Determine the (x, y) coordinate at the center of the cell enclosing the given text.  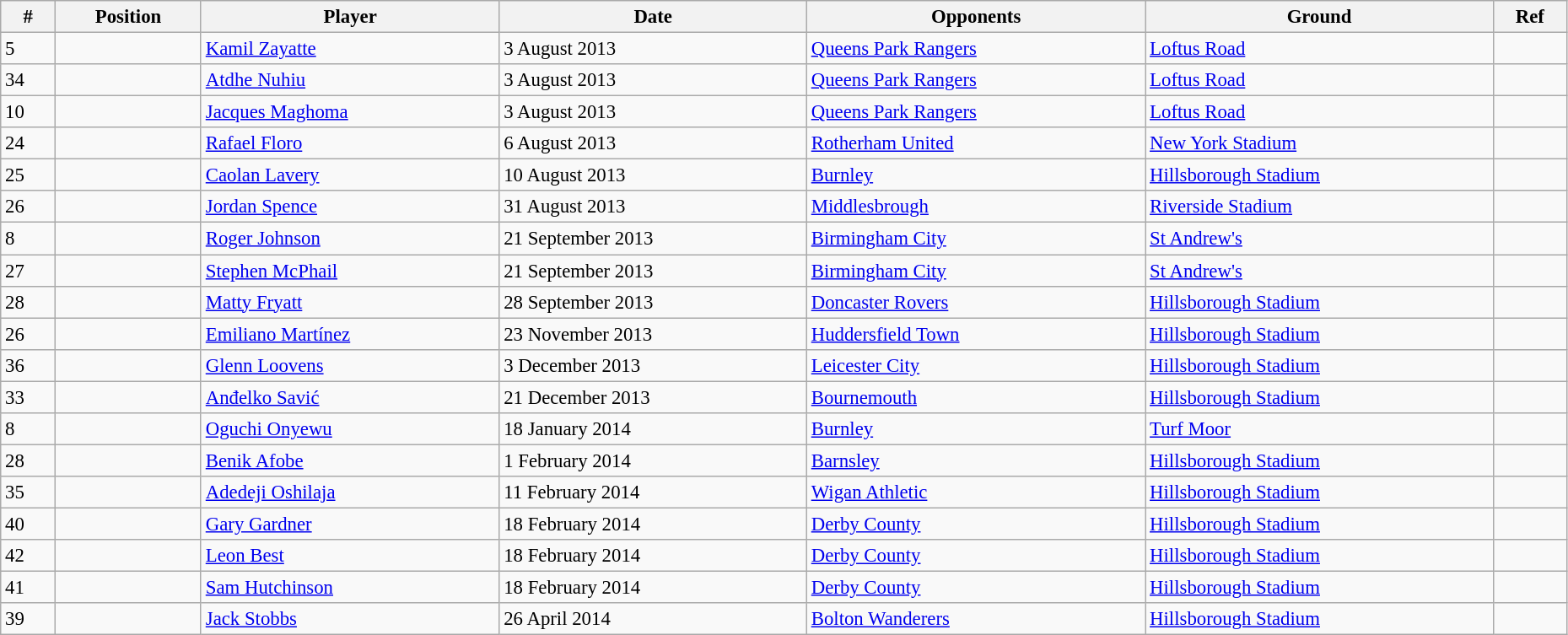
Caolan Lavery (349, 175)
33 (29, 397)
Leon Best (349, 556)
Middlesbrough (975, 207)
Roger Johnson (349, 239)
3 December 2013 (653, 365)
26 April 2014 (653, 619)
35 (29, 492)
Ref (1530, 17)
Adedeji Oshilaja (349, 492)
27 (29, 271)
6 August 2013 (653, 143)
Turf Moor (1319, 429)
10 August 2013 (653, 175)
23 November 2013 (653, 334)
24 (29, 143)
Player (349, 17)
Anđelko Savić (349, 397)
21 December 2013 (653, 397)
40 (29, 524)
42 (29, 556)
Bolton Wanderers (975, 619)
34 (29, 80)
41 (29, 588)
Doncaster Rovers (975, 302)
Rotherham United (975, 143)
Stephen McPhail (349, 271)
10 (29, 112)
Rafael Floro (349, 143)
Date (653, 17)
36 (29, 365)
1 February 2014 (653, 460)
Jacques Maghoma (349, 112)
25 (29, 175)
New York Stadium (1319, 143)
# (29, 17)
Benik Afobe (349, 460)
28 September 2013 (653, 302)
Jordan Spence (349, 207)
Bournemouth (975, 397)
Riverside Stadium (1319, 207)
5 (29, 49)
Atdhe Nuhiu (349, 80)
11 February 2014 (653, 492)
Gary Gardner (349, 524)
Ground (1319, 17)
Opponents (975, 17)
Huddersfield Town (975, 334)
Glenn Loovens (349, 365)
Barnsley (975, 460)
Wigan Athletic (975, 492)
18 January 2014 (653, 429)
Leicester City (975, 365)
Kamil Zayatte (349, 49)
Sam Hutchinson (349, 588)
39 (29, 619)
Matty Fryatt (349, 302)
Emiliano Martínez (349, 334)
Position (128, 17)
Oguchi Onyewu (349, 429)
31 August 2013 (653, 207)
Jack Stobbs (349, 619)
